Locate the cell with the specified text and output its [x, y] center coordinate. 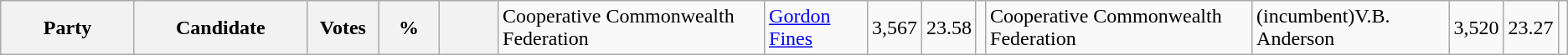
(incumbent)V.B. Anderson [1351, 28]
Party [68, 28]
23.27 [1531, 28]
% [409, 28]
3,520 [1476, 28]
Gordon Fines [816, 28]
23.58 [948, 28]
3,567 [895, 28]
Candidate [220, 28]
Votes [343, 28]
